Identify which cell holds the provided text, then report its [x, y] central coordinate. 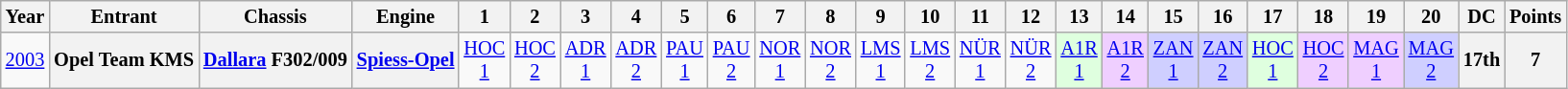
3 [585, 16]
17th [1482, 60]
Chassis [275, 16]
2003 [25, 60]
2 [535, 16]
9 [881, 16]
NOR1 [779, 60]
12 [1031, 16]
20 [1432, 16]
14 [1126, 16]
17 [1272, 16]
8 [831, 16]
11 [981, 16]
1 [484, 16]
Engine [406, 16]
Dallara F302/009 [275, 60]
NÜR2 [1031, 60]
PAU1 [685, 60]
ZAN1 [1174, 60]
DC [1482, 16]
MAG2 [1432, 60]
19 [1376, 16]
A1R1 [1079, 60]
PAU2 [731, 60]
10 [930, 16]
ADR1 [585, 60]
MAG1 [1376, 60]
Entrant [124, 16]
Points [1535, 16]
13 [1079, 16]
4 [637, 16]
15 [1174, 16]
5 [685, 16]
ZAN2 [1223, 60]
LMS2 [930, 60]
16 [1223, 16]
18 [1324, 16]
LMS1 [881, 60]
ADR2 [637, 60]
Spiess-Opel [406, 60]
6 [731, 16]
Year [25, 16]
Opel Team KMS [124, 60]
NOR2 [831, 60]
A1R2 [1126, 60]
NÜR1 [981, 60]
